Scan for the cell matching the given text and deliver its [X, Y] coordinate at center. 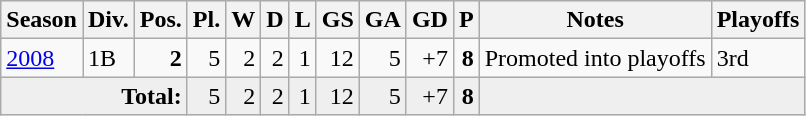
3rd [758, 58]
GD [430, 20]
P [466, 20]
Notes [595, 20]
D [275, 20]
L [302, 20]
Promoted into playoffs [595, 58]
W [244, 20]
GA [382, 20]
Total: [94, 96]
Season [42, 20]
Playoffs [758, 20]
GS [338, 20]
2008 [42, 58]
Pos. [160, 20]
Div. [108, 20]
Pl. [206, 20]
1B [108, 58]
